Pinpoint the cell where the given text exists, returning its [x, y] midpoint coordinate. 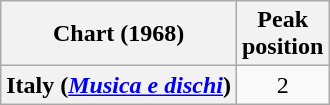
Chart (1968) [119, 34]
2 [282, 85]
Peakposition [282, 34]
Italy (Musica e dischi) [119, 85]
